Pinpoint the cell where the given text exists, returning its (x, y) midpoint coordinate. 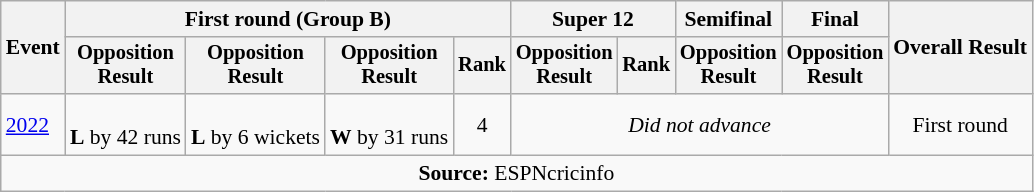
W by 31 runs (389, 124)
Overall Result (960, 48)
Super 12 (593, 19)
Source: ESPNcricinfo (516, 174)
L by 6 wickets (256, 124)
First round (960, 124)
Did not advance (700, 124)
Event (33, 48)
2022 (33, 124)
First round (Group B) (288, 19)
Semifinal (728, 19)
L by 42 runs (126, 124)
4 (482, 124)
Final (836, 19)
